For the text-containing cell, return its midpoint in [x, y] coordinate format. 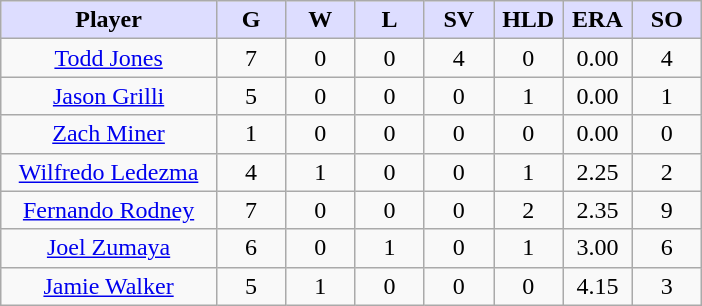
Jamie Walker [109, 286]
9 [666, 210]
Wilfredo Ledezma [109, 172]
W [320, 20]
Jason Grilli [109, 96]
Zach Miner [109, 134]
Fernando Rodney [109, 210]
2.35 [598, 210]
Todd Jones [109, 58]
4.15 [598, 286]
Player [109, 20]
2.25 [598, 172]
G [250, 20]
ERA [598, 20]
HLD [528, 20]
Joel Zumaya [109, 248]
L [390, 20]
SV [458, 20]
3 [666, 286]
SO [666, 20]
3.00 [598, 248]
